Identify which cell holds the provided text, then report its (X, Y) central coordinate. 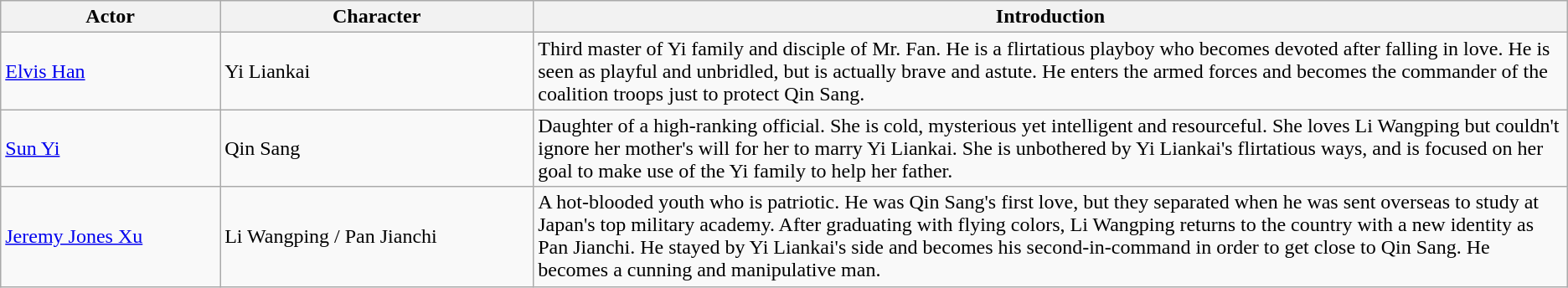
Li Wangping / Pan Jianchi (377, 236)
Qin Sang (377, 148)
Elvis Han (111, 71)
Jeremy Jones Xu (111, 236)
Sun Yi (111, 148)
Actor (111, 17)
Yi Liankai (377, 71)
Character (377, 17)
Introduction (1050, 17)
